Output the [X, Y] coordinate of the center of the cell containing the given text.  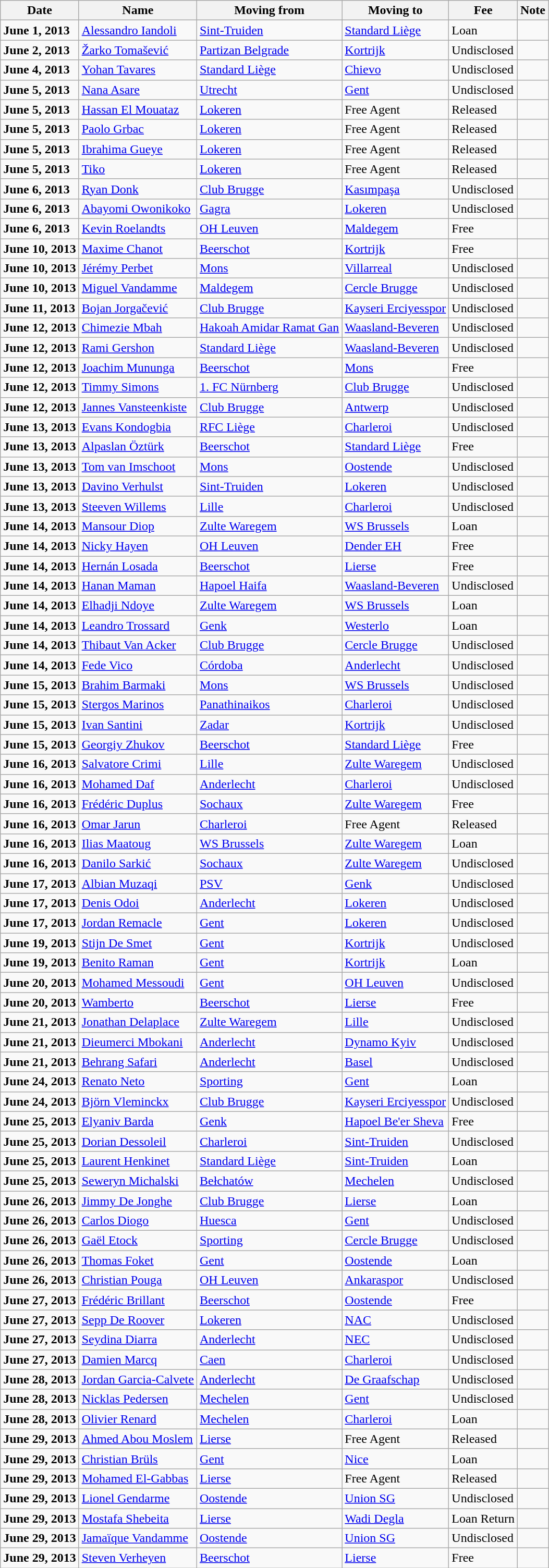
Björn Vleminckx [138, 1101]
Hapoel Be'er Sheva [395, 1121]
Sepp De Roover [138, 1320]
Tom van Imschoot [138, 467]
1. FC Nürnberg [269, 387]
Kasımpaşa [395, 189]
Ilias Maatoug [138, 843]
Yohan Tavares [138, 70]
June 2, 2013 [40, 50]
Elyaniv Barda [138, 1121]
Thomas Foket [138, 1260]
Salvatore Crimi [138, 764]
PSV [269, 884]
Georgiy Zhukov [138, 744]
Thibaut Van Acker [138, 645]
Nicklas Pedersen [138, 1399]
Laurent Henkinet [138, 1161]
Villarreal [395, 268]
Dynamo Kyiv [395, 1042]
Abayomi Owonikoko [138, 209]
Omar Jarun [138, 824]
Steeven Willems [138, 506]
Mohamed Messoudi [138, 983]
Fede Vico [138, 665]
Tiko [138, 169]
Nice [395, 1459]
Alessandro Iandoli [138, 30]
Chievo [395, 70]
Renato Neto [138, 1082]
Hakoah Amidar Ramat Gan [269, 328]
Žarko Tomašević [138, 50]
RFC Liège [269, 427]
Hernán Losada [138, 566]
Date [40, 10]
Jamaïque Vandamme [138, 1538]
Dorian Dessoleil [138, 1141]
Behrang Safari [138, 1062]
Ivan Santini [138, 725]
Rami Gershon [138, 348]
Nicky Hayen [138, 546]
Miguel Vandamme [138, 288]
Benito Raman [138, 963]
Dender EH [395, 546]
Hapoel Haifa [269, 586]
Jordan Remacle [138, 923]
Mohamed El-Gabbas [138, 1478]
Jordan Garcia-Calvete [138, 1379]
Jannes Vansteenkiste [138, 407]
Basel [395, 1062]
NEC [395, 1340]
Bojan Jorgačević [138, 308]
Albian Muzaqi [138, 884]
Gagra [269, 209]
Hanan Maman [138, 586]
Ibrahima Gueye [138, 149]
June 1, 2013 [40, 30]
Carlos Diogo [138, 1221]
De Graafschap [395, 1379]
Davino Verhulst [138, 486]
Alpaslan Öztürk [138, 447]
Name [138, 10]
Nana Asare [138, 90]
Westerlo [395, 626]
Antwerp [395, 407]
Paolo Grbac [138, 129]
Moving to [395, 10]
Christian Brüls [138, 1459]
Mansour Diop [138, 526]
Ryan Donk [138, 189]
NAC [395, 1320]
Huesca [269, 1221]
Christian Pouga [138, 1280]
Maxime Chanot [138, 249]
Panathinaikos [269, 705]
Denis Odoi [138, 903]
Damien Marcq [138, 1359]
Caen [269, 1359]
Jimmy De Jonghe [138, 1200]
Zadar [269, 725]
Frédéric Duplus [138, 804]
Loan Return [483, 1518]
Gaël Etock [138, 1241]
Wamberto [138, 1002]
Jonathan Delaplace [138, 1022]
Moving from [269, 10]
Jérémy Perbet [138, 268]
Kevin Roelandts [138, 228]
Mohamed Daf [138, 784]
Bełchatów [269, 1181]
Ankaraspor [395, 1280]
June 4, 2013 [40, 70]
Brahim Barmaki [138, 685]
Elhadji Ndoye [138, 606]
Utrecht [269, 90]
Timmy Simons [138, 387]
Lionel Gendarme [138, 1498]
June 11, 2013 [40, 308]
Stergos Marinos [138, 705]
Partizan Belgrade [269, 50]
Seweryn Michalski [138, 1181]
Note [533, 10]
Hassan El Mouataz [138, 109]
Stijn De Smet [138, 943]
Chimezie Mbah [138, 328]
Joachim Mununga [138, 367]
Ahmed Abou Moslem [138, 1439]
Danilo Sarkić [138, 863]
Córdoba [269, 665]
Wadi Degla [395, 1518]
Seydina Diarra [138, 1340]
Leandro Trossard [138, 626]
Steven Verheyen [138, 1558]
Dieumerci Mbokani [138, 1042]
Fee [483, 10]
Mostafa Shebeita [138, 1518]
Frédéric Brillant [138, 1300]
Olivier Renard [138, 1419]
Evans Kondogbia [138, 427]
